Output the (x, y) coordinate of the center of the cell containing the given text.  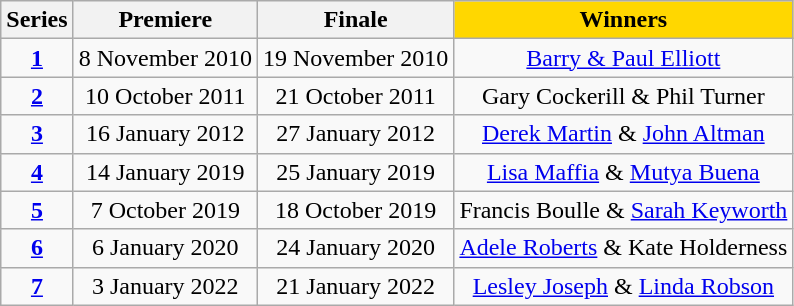
24 January 2020 (355, 248)
Adele Roberts & Kate Holderness (624, 248)
27 January 2012 (355, 134)
3 (37, 134)
Winners (624, 20)
Series (37, 20)
7 (37, 286)
Finale (355, 20)
10 October 2011 (165, 96)
25 January 2019 (355, 172)
Gary Cockerill & Phil Turner (624, 96)
Premiere (165, 20)
Lesley Joseph & Linda Robson (624, 286)
4 (37, 172)
Lisa Maffia & Mutya Buena (624, 172)
21 October 2011 (355, 96)
Barry & Paul Elliott (624, 58)
Francis Boulle & Sarah Keyworth (624, 210)
3 January 2022 (165, 286)
19 November 2010 (355, 58)
7 October 2019 (165, 210)
2 (37, 96)
8 November 2010 (165, 58)
21 January 2022 (355, 286)
6 (37, 248)
1 (37, 58)
16 January 2012 (165, 134)
5 (37, 210)
6 January 2020 (165, 248)
Derek Martin & John Altman (624, 134)
18 October 2019 (355, 210)
14 January 2019 (165, 172)
